Detect which cell encompasses the target text, then output its [x, y] center coordinate. 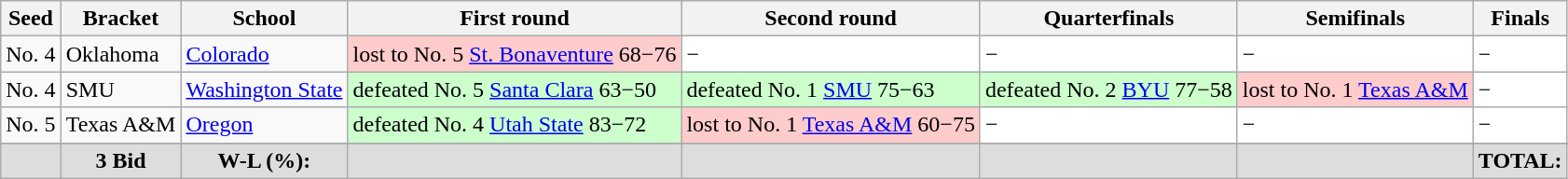
No. 5 [31, 125]
defeated No. 5 Santa Clara 63−50 [515, 89]
Texas A&M [121, 125]
defeated No. 2 BYU 77−58 [1108, 89]
School [265, 19]
Quarterfinals [1108, 19]
TOTAL: [1520, 160]
First round [515, 19]
Oklahoma [121, 54]
Oregon [265, 125]
Finals [1520, 19]
defeated No. 4 Utah State 83−72 [515, 125]
W-L (%): [265, 160]
SMU [121, 89]
lost to No. 1 Texas A&M [1355, 89]
Bracket [121, 19]
lost to No. 5 St. Bonaventure 68−76 [515, 54]
lost to No. 1 Texas A&M 60−75 [832, 125]
Second round [832, 19]
Colorado [265, 54]
Washington State [265, 89]
defeated No. 1 SMU 75−63 [832, 89]
3 Bid [121, 160]
Seed [31, 19]
Semifinals [1355, 19]
